Identify which cell holds the provided text, then report its (X, Y) central coordinate. 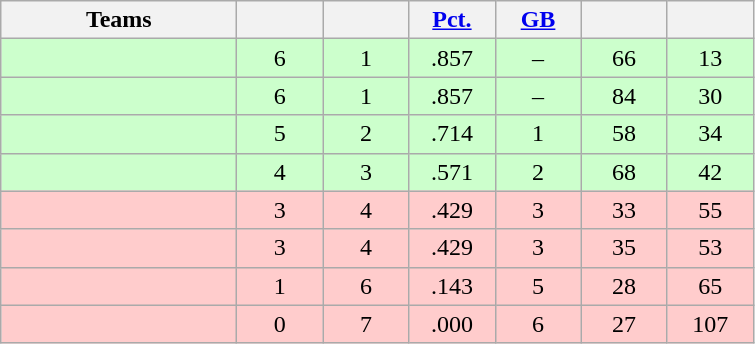
42 (710, 172)
58 (624, 134)
33 (624, 210)
66 (624, 58)
7 (366, 324)
13 (710, 58)
30 (710, 96)
27 (624, 324)
35 (624, 248)
107 (710, 324)
34 (710, 134)
.143 (452, 286)
53 (710, 248)
84 (624, 96)
.571 (452, 172)
28 (624, 286)
0 (280, 324)
GB (538, 20)
Pct. (452, 20)
.714 (452, 134)
55 (710, 210)
Teams (119, 20)
68 (624, 172)
65 (710, 286)
.000 (452, 324)
